Return the (X, Y) coordinate for the center point of the cell that contains the specified text.  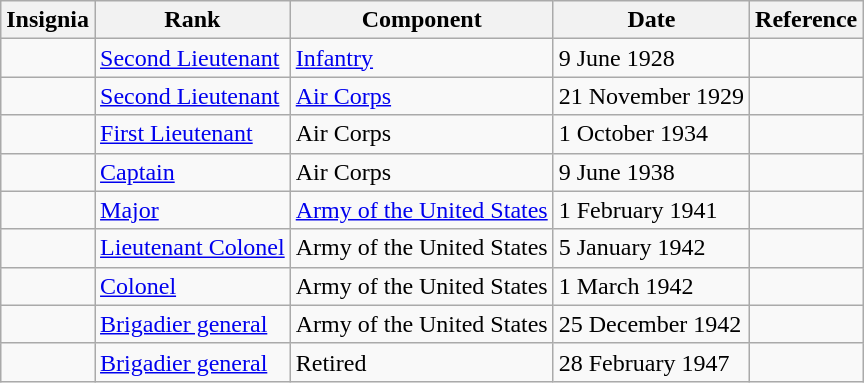
First Lieutenant (193, 134)
Retired (422, 362)
28 February 1947 (651, 362)
Infantry (422, 58)
Lieutenant Colonel (193, 248)
1 October 1934 (651, 134)
1 February 1941 (651, 210)
Rank (193, 20)
Reference (806, 20)
9 June 1938 (651, 172)
Insignia (48, 20)
Component (422, 20)
Major (193, 210)
Date (651, 20)
1 March 1942 (651, 286)
21 November 1929 (651, 96)
Colonel (193, 286)
25 December 1942 (651, 324)
5 January 1942 (651, 248)
Captain (193, 172)
9 June 1928 (651, 58)
